Provide the (X, Y) coordinate of the cell's center where the given text is located.  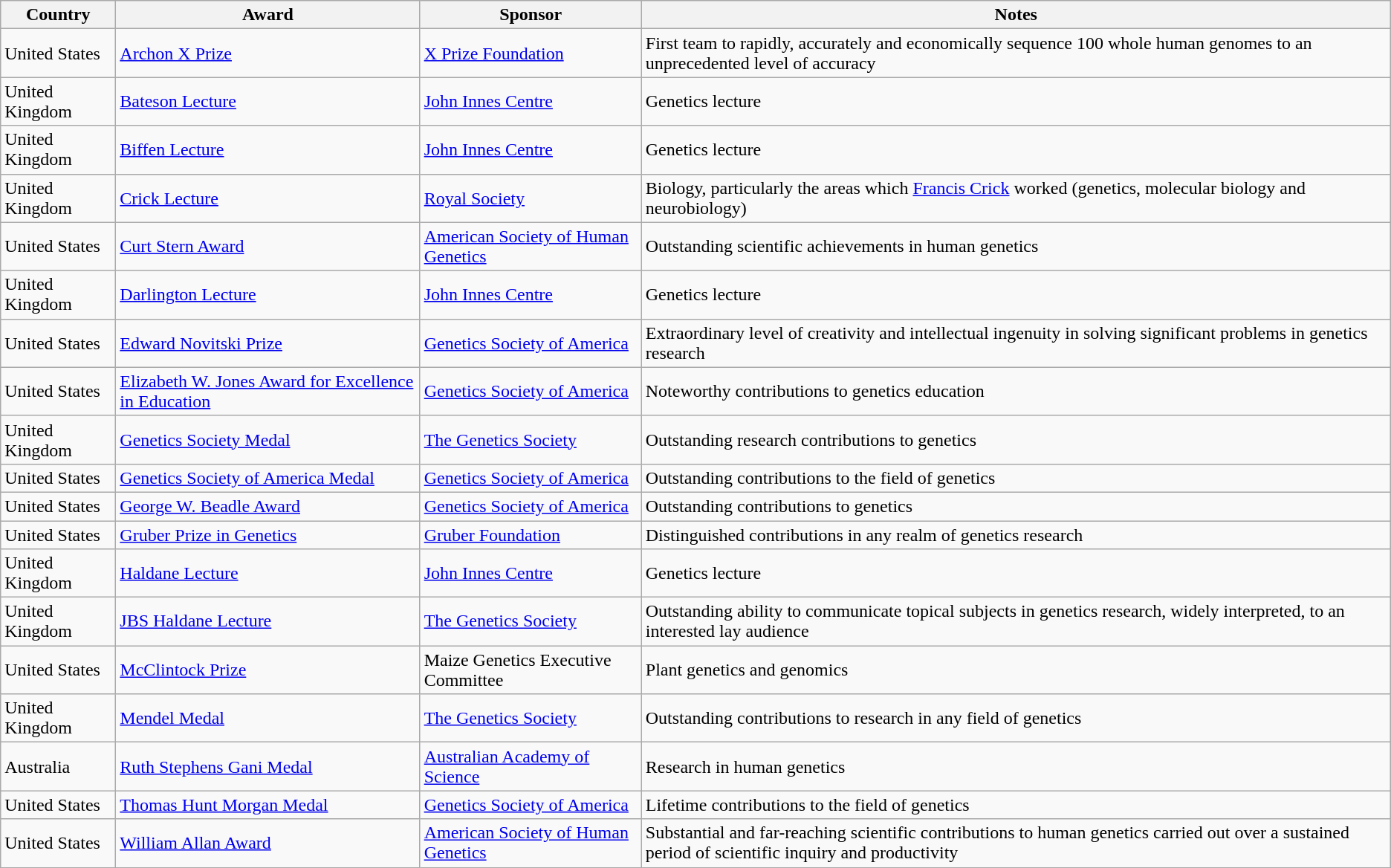
Outstanding scientific achievements in human genetics (1016, 247)
Ruth Stephens Gani Medal (267, 767)
Archon X Prize (267, 54)
Award (267, 15)
Mendel Medal (267, 718)
Australian Academy of Science (531, 767)
McClintock Prize (267, 670)
Sponsor (531, 15)
Crick Lecture (267, 198)
Elizabeth W. Jones Award for Excellence in Education (267, 391)
George W. Beadle Award (267, 506)
Outstanding contributions to the field of genetics (1016, 478)
William Allan Award (267, 843)
Thomas Hunt Morgan Medal (267, 805)
Outstanding ability to communicate topical subjects in genetics research, widely interpreted, to an interested lay audience (1016, 621)
Outstanding contributions to research in any field of genetics (1016, 718)
Gruber Prize in Genetics (267, 534)
Haldane Lecture (267, 574)
Maize Genetics Executive Committee (531, 670)
Gruber Foundation (531, 534)
First team to rapidly, accurately and economically sequence 100 whole human genomes to an unprecedented level of accuracy (1016, 54)
Country (58, 15)
Notes (1016, 15)
Genetics Society Medal (267, 440)
Extraordinary level of creativity and intellectual ingenuity in solving significant problems in genetics research (1016, 343)
JBS Haldane Lecture (267, 621)
Plant genetics and genomics (1016, 670)
X Prize Foundation (531, 54)
Outstanding contributions to genetics (1016, 506)
Biology, particularly the areas which Francis Crick worked (genetics, molecular biology and neurobiology) (1016, 198)
Edward Novitski Prize (267, 343)
Curt Stern Award (267, 247)
Noteworthy contributions to genetics education (1016, 391)
Substantial and far-reaching scientific contributions to human genetics carried out over a sustained period of scientific inquiry and productivity (1016, 843)
Biffen Lecture (267, 150)
Research in human genetics (1016, 767)
Outstanding research contributions to genetics (1016, 440)
Royal Society (531, 198)
Darlington Lecture (267, 294)
Australia (58, 767)
Bateson Lecture (267, 101)
Distinguished contributions in any realm of genetics research (1016, 534)
Genetics Society of America Medal (267, 478)
Lifetime contributions to the field of genetics (1016, 805)
